Determine the [X, Y] coordinate at the center of the cell enclosing the given text.  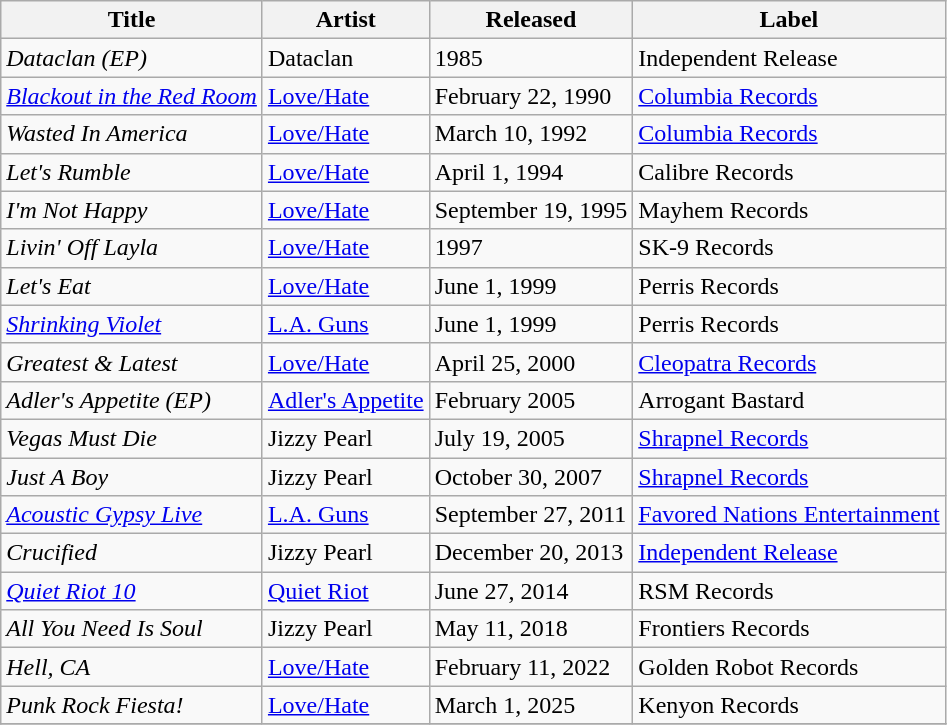
Vegas Must Die [132, 438]
Greatest & Latest [132, 362]
I'm Not Happy [132, 210]
Hell, CA [132, 667]
Blackout in the Red Room [132, 96]
RSM Records [789, 591]
Quiet Riot 10 [132, 591]
1985 [531, 58]
Let's Rumble [132, 172]
Favored Nations Entertainment [789, 515]
SK-9 Records [789, 248]
February 22, 1990 [531, 96]
December 20, 2013 [531, 553]
July 19, 2005 [531, 438]
Artist [346, 20]
Livin' Off Layla [132, 248]
February 11, 2022 [531, 667]
February 2005 [531, 400]
Quiet Riot [346, 591]
September 27, 2011 [531, 515]
Frontiers Records [789, 629]
Crucified [132, 553]
Label [789, 20]
Cleopatra Records [789, 362]
Dataclan [346, 58]
May 11, 2018 [531, 629]
June 27, 2014 [531, 591]
Kenyon Records [789, 705]
Adler's Appetite [346, 400]
April 25, 2000 [531, 362]
Acoustic Gypsy Live [132, 515]
April 1, 1994 [531, 172]
Calibre Records [789, 172]
Punk Rock Fiesta! [132, 705]
Released [531, 20]
Adler's Appetite (EP) [132, 400]
1997 [531, 248]
March 1, 2025 [531, 705]
Let's Eat [132, 286]
Just A Boy [132, 477]
Dataclan (EP) [132, 58]
March 10, 1992 [531, 134]
Wasted In America [132, 134]
Golden Robot Records [789, 667]
Title [132, 20]
Arrogant Bastard [789, 400]
All You Need Is Soul [132, 629]
Shrinking Violet [132, 324]
October 30, 2007 [531, 477]
September 19, 1995 [531, 210]
Mayhem Records [789, 210]
